Pinpoint the cell where the given text exists, returning its [x, y] midpoint coordinate. 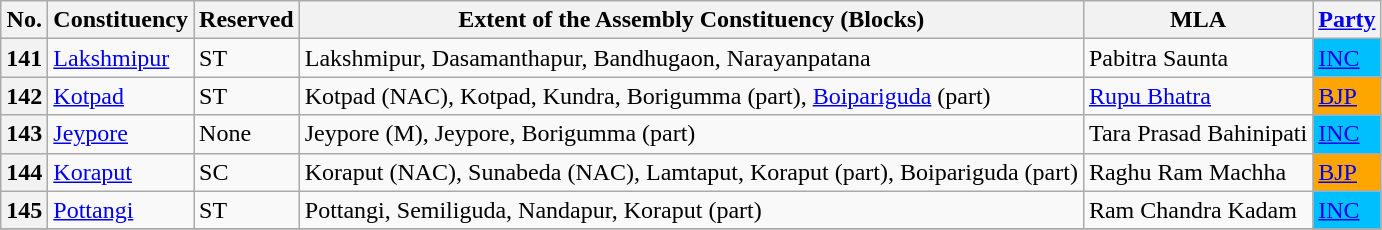
Jeypore (M), Jeypore, Borigumma (part) [691, 134]
142 [24, 96]
MLA [1198, 20]
Pabitra Saunta [1198, 58]
None [247, 134]
Constituency [121, 20]
Reserved [247, 20]
Jeypore [121, 134]
Kotpad [121, 96]
Party [1347, 20]
Lakshmipur [121, 58]
141 [24, 58]
Kotpad (NAC), Kotpad, Kundra, Borigumma (part), Boipariguda (part) [691, 96]
No. [24, 20]
Koraput [121, 172]
Pottangi, Semiliguda, Nandapur, Koraput (part) [691, 210]
Lakshmipur, Dasamanthapur, Bandhugaon, Narayanpatana [691, 58]
Raghu Ram Machha [1198, 172]
Extent of the Assembly Constituency (Blocks) [691, 20]
144 [24, 172]
Pottangi [121, 210]
Koraput (NAC), Sunabeda (NAC), Lamtaput, Koraput (part), Boipariguda (part) [691, 172]
Tara Prasad Bahinipati [1198, 134]
SC [247, 172]
Ram Chandra Kadam [1198, 210]
143 [24, 134]
145 [24, 210]
Rupu Bhatra [1198, 96]
